Scan for the cell matching the given text and deliver its (x, y) coordinate at center. 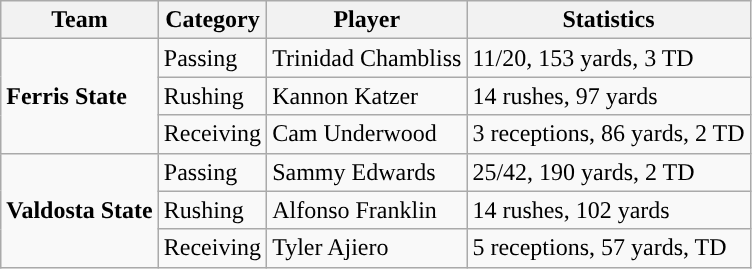
Alfonso Franklin (367, 210)
Team (80, 20)
14 rushes, 97 yards (608, 96)
Trinidad Chambliss (367, 58)
Kannon Katzer (367, 96)
Sammy Edwards (367, 172)
11/20, 153 yards, 3 TD (608, 58)
Category (212, 20)
25/42, 190 yards, 2 TD (608, 172)
Tyler Ajiero (367, 248)
Valdosta State (80, 210)
Statistics (608, 20)
Ferris State (80, 96)
3 receptions, 86 yards, 2 TD (608, 134)
Player (367, 20)
14 rushes, 102 yards (608, 210)
Cam Underwood (367, 134)
5 receptions, 57 yards, TD (608, 248)
